Locate the cell with the specified text and output its (x, y) center coordinate. 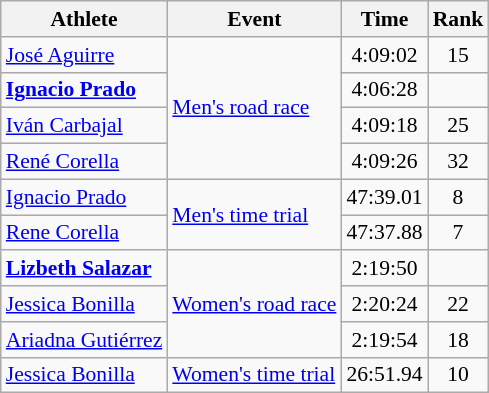
Rank (458, 19)
2:19:50 (384, 269)
Women's time trial (254, 375)
7 (458, 233)
32 (458, 162)
18 (458, 340)
47:39.01 (384, 197)
25 (458, 126)
Men's road race (254, 108)
47:37.88 (384, 233)
2:19:54 (384, 340)
Athlete (84, 19)
4:09:18 (384, 126)
8 (458, 197)
4:09:02 (384, 55)
10 (458, 375)
4:06:28 (384, 90)
Iván Carbajal (84, 126)
Ariadna Gutiérrez (84, 340)
15 (458, 55)
José Aguirre (84, 55)
Men's time trial (254, 214)
Women's road race (254, 304)
Lizbeth Salazar (84, 269)
2:20:24 (384, 304)
26:51.94 (384, 375)
22 (458, 304)
4:09:26 (384, 162)
Event (254, 19)
Time (384, 19)
Rene Corella (84, 233)
René Corella (84, 162)
